Find where the given text appears and provide that cell's center as [x, y] coordinate. 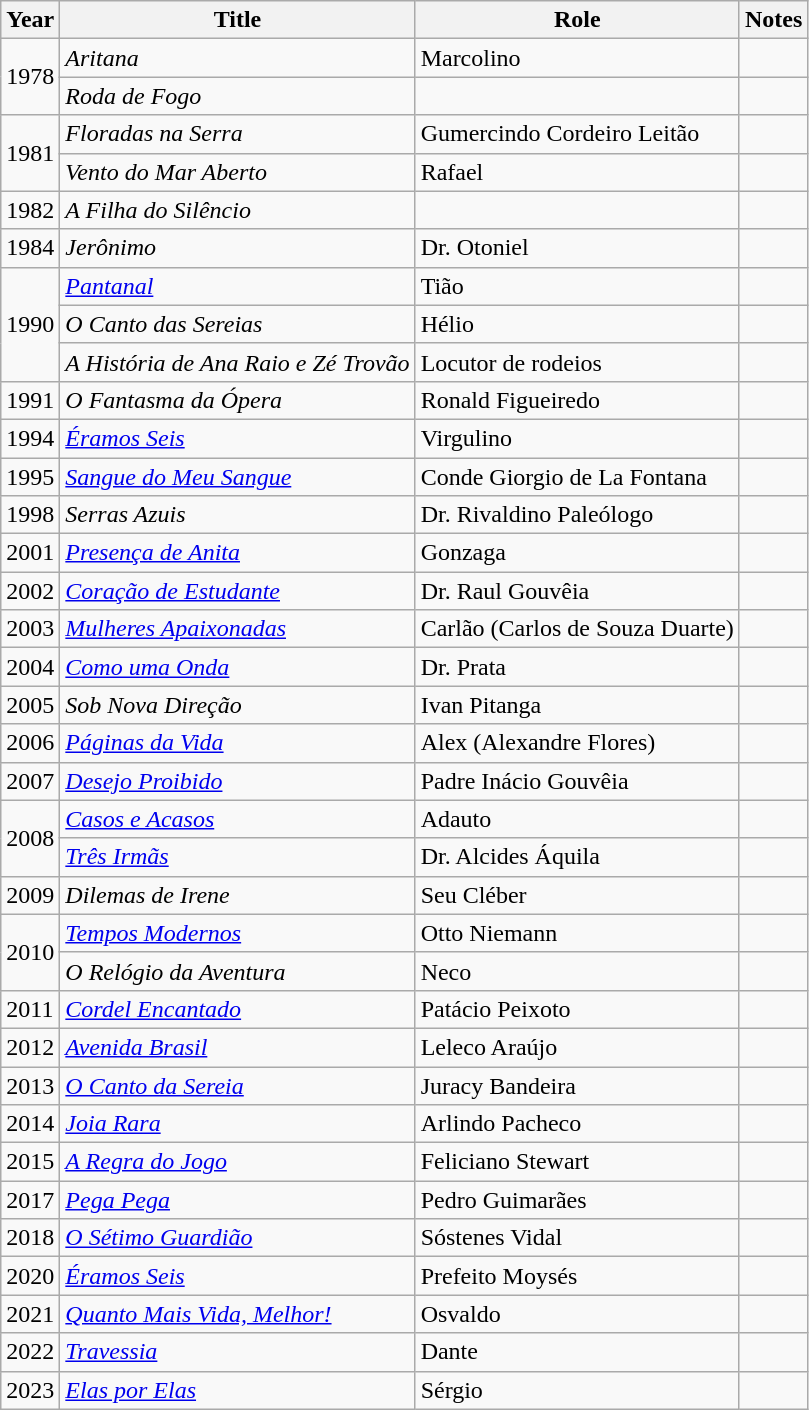
Floradas na Serra [238, 134]
Dante [577, 1352]
Joia Rara [238, 1124]
Serras Azuis [238, 515]
A História de Ana Raio e Zé Trovão [238, 362]
O Canto das Sereias [238, 324]
Juracy Bandeira [577, 1085]
Marcolino [577, 58]
Ronald Figueiredo [577, 400]
Notes [773, 20]
2014 [30, 1124]
Ivan Pitanga [577, 705]
2006 [30, 743]
Dr. Otoniel [577, 248]
1982 [30, 210]
Carlão (Carlos de Souza Duarte) [577, 629]
2009 [30, 895]
Gumercindo Cordeiro Leitão [577, 134]
Virgulino [577, 438]
Seu Cléber [577, 895]
2002 [30, 591]
Sérgio [577, 1390]
Pedro Guimarães [577, 1200]
1978 [30, 77]
2015 [30, 1162]
Osvaldo [577, 1314]
Adauto [577, 819]
2004 [30, 667]
2017 [30, 1200]
Jerônimo [238, 248]
2020 [30, 1276]
Elas por Elas [238, 1390]
2003 [30, 629]
Role [577, 20]
A Filha do Silêncio [238, 210]
Neco [577, 971]
2005 [30, 705]
Vento do Mar Aberto [238, 172]
O Relógio da Aventura [238, 971]
Hélio [577, 324]
2012 [30, 1047]
2018 [30, 1238]
Coração de Estudante [238, 591]
2011 [30, 1009]
Dr. Raul Gouvêia [577, 591]
Title [238, 20]
Feliciano Stewart [577, 1162]
Sóstenes Vidal [577, 1238]
Presença de Anita [238, 553]
Pantanal [238, 286]
O Fantasma da Ópera [238, 400]
2013 [30, 1085]
1995 [30, 477]
Avenida Brasil [238, 1047]
O Sétimo Guardião [238, 1238]
Arlindo Pacheco [577, 1124]
2023 [30, 1390]
O Canto da Sereia [238, 1085]
Tempos Modernos [238, 933]
Aritana [238, 58]
Sob Nova Direção [238, 705]
Dr. Alcides Áquila [577, 857]
Conde Giorgio de La Fontana [577, 477]
1998 [30, 515]
Como uma Onda [238, 667]
Páginas da Vida [238, 743]
1990 [30, 324]
Sangue do Meu Sangue [238, 477]
Otto Niemann [577, 933]
Tião [577, 286]
Quanto Mais Vida, Melhor! [238, 1314]
2022 [30, 1352]
Cordel Encantado [238, 1009]
Patácio Peixoto [577, 1009]
2021 [30, 1314]
2001 [30, 553]
Leleco Araújo [577, 1047]
Padre Inácio Gouvêia [577, 781]
Dr. Rivaldino Paleólogo [577, 515]
Year [30, 20]
1984 [30, 248]
Locutor de rodeios [577, 362]
Mulheres Apaixonadas [238, 629]
Gonzaga [577, 553]
2007 [30, 781]
1994 [30, 438]
2010 [30, 952]
Dr. Prata [577, 667]
2008 [30, 838]
Roda de Fogo [238, 96]
Dilemas de Irene [238, 895]
Prefeito Moysés [577, 1276]
Pega Pega [238, 1200]
Rafael [577, 172]
1991 [30, 400]
Três Irmãs [238, 857]
1981 [30, 153]
A Regra do Jogo [238, 1162]
Travessia [238, 1352]
Alex (Alexandre Flores) [577, 743]
Desejo Proibido [238, 781]
Casos e Acasos [238, 819]
